Output the (x, y) coordinate of the center of the cell containing the given text.  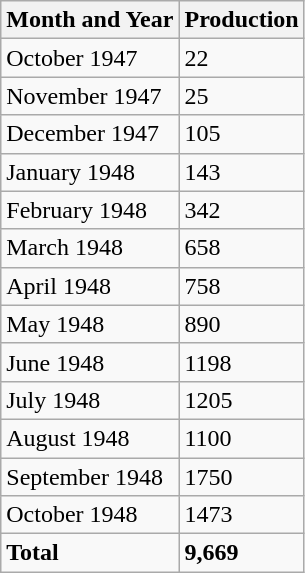
1473 (242, 515)
October 1948 (90, 515)
February 1948 (90, 210)
143 (242, 172)
1100 (242, 438)
1750 (242, 477)
9,669 (242, 553)
June 1948 (90, 362)
Month and Year (90, 20)
January 1948 (90, 172)
342 (242, 210)
July 1948 (90, 400)
22 (242, 58)
25 (242, 96)
Production (242, 20)
1198 (242, 362)
August 1948 (90, 438)
September 1948 (90, 477)
890 (242, 324)
105 (242, 134)
November 1947 (90, 96)
March 1948 (90, 248)
Total (90, 553)
April 1948 (90, 286)
758 (242, 286)
October 1947 (90, 58)
May 1948 (90, 324)
1205 (242, 400)
658 (242, 248)
December 1947 (90, 134)
